Return the (x, y) coordinate for the center point of the cell that contains the specified text.  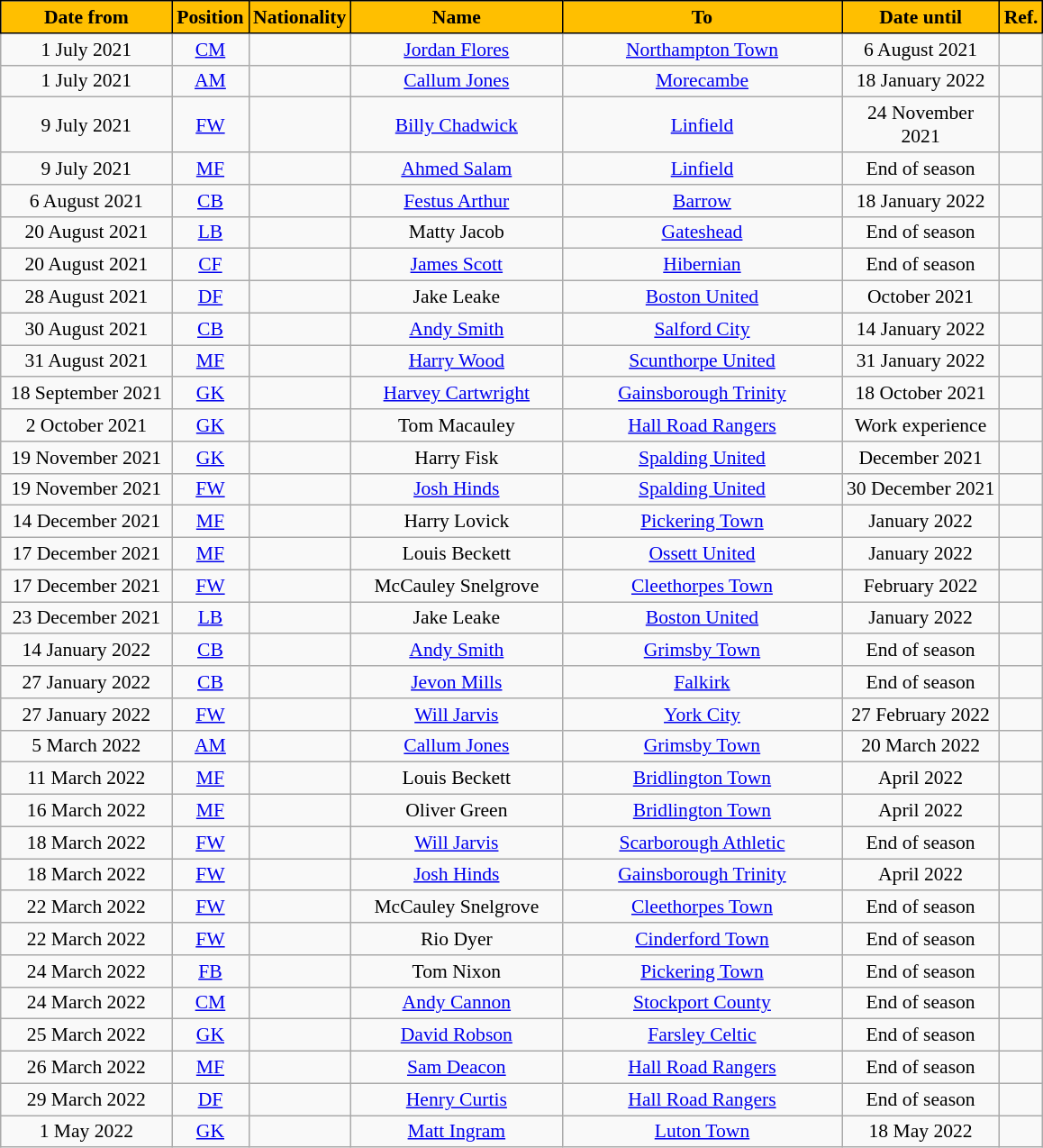
30 December 2021 (921, 489)
Festus Arthur (456, 201)
FB (211, 971)
Position (211, 17)
31 January 2022 (921, 361)
31 August 2021 (86, 361)
26 March 2022 (86, 1068)
Billy Chadwick (456, 124)
October 2021 (921, 297)
Tom Macauley (456, 425)
16 March 2022 (86, 811)
Falkirk (702, 682)
30 August 2021 (86, 329)
Jordan Flores (456, 50)
Sam Deacon (456, 1068)
18 October 2021 (921, 394)
Nationality (299, 17)
Jevon Mills (456, 682)
29 March 2022 (86, 1099)
Luton Town (702, 1132)
23 December 2021 (86, 618)
Rio Dyer (456, 939)
25 March 2022 (86, 1035)
Harry Lovick (456, 522)
20 March 2022 (921, 746)
27 February 2022 (921, 715)
James Scott (456, 265)
Stockport County (702, 1003)
To (702, 17)
CF (211, 265)
Farsley Celtic (702, 1035)
Henry Curtis (456, 1099)
11 March 2022 (86, 779)
Gateshead (702, 232)
February 2022 (921, 586)
York City (702, 715)
Salford City (702, 329)
Date until (921, 17)
David Robson (456, 1035)
Harvey Cartwright (456, 394)
Date from (86, 17)
2 October 2021 (86, 425)
Name (456, 17)
Cinderford Town (702, 939)
Matty Jacob (456, 232)
Morecambe (702, 81)
Scarborough Athletic (702, 843)
Scunthorpe United (702, 361)
5 March 2022 (86, 746)
Barrow (702, 201)
Ossett United (702, 554)
14 December 2021 (86, 522)
Oliver Green (456, 811)
24 November 2021 (921, 124)
Matt Ingram (456, 1132)
Harry Fisk (456, 458)
Tom Nixon (456, 971)
December 2021 (921, 458)
Northampton Town (702, 50)
Ref. (1021, 17)
Andy Cannon (456, 1003)
18 September 2021 (86, 394)
Ahmed Salam (456, 169)
28 August 2021 (86, 297)
1 May 2022 (86, 1132)
Harry Wood (456, 361)
Hibernian (702, 265)
18 May 2022 (921, 1132)
Work experience (921, 425)
